Capture the cell that displays the provided text and extract its (X, Y) central coordinate. 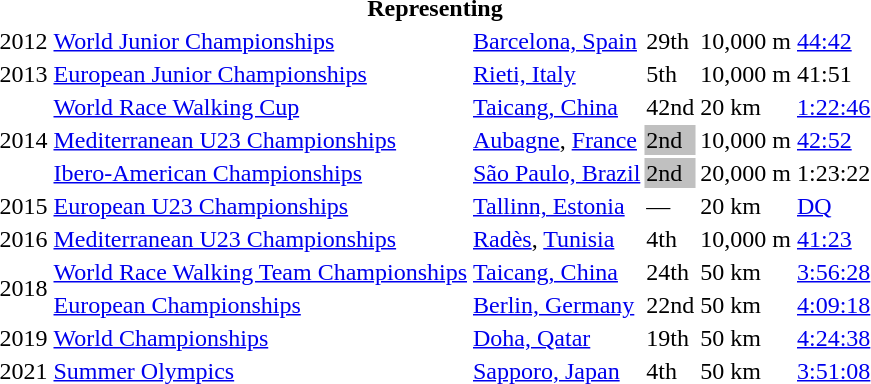
World Race Walking Team Championships (260, 272)
Barcelona, Spain (557, 41)
European U23 Championships (260, 206)
Ibero-American Championships (260, 173)
Aubagne, France (557, 140)
24th (670, 272)
European Junior Championships (260, 74)
World Race Walking Cup (260, 107)
20,000 m (746, 173)
Berlin, Germany (557, 305)
22nd (670, 305)
Rieti, Italy (557, 74)
European Championships (260, 305)
Tallinn, Estonia (557, 206)
4th (670, 239)
São Paulo, Brazil (557, 173)
29th (670, 41)
Doha, Qatar (557, 338)
19th (670, 338)
42nd (670, 107)
— (670, 206)
World Junior Championships (260, 41)
Radès, Tunisia (557, 239)
5th (670, 74)
World Championships (260, 338)
